For the text-containing cell, return its midpoint in [X, Y] coordinate format. 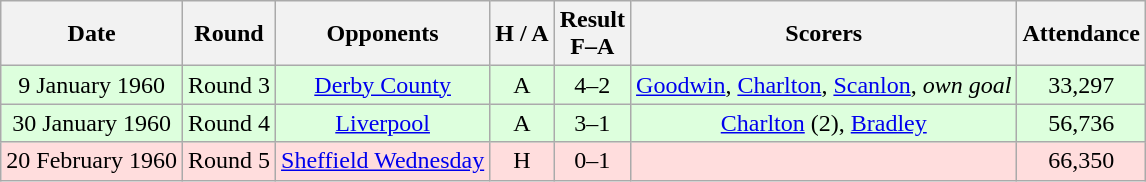
Round 4 [228, 123]
0–1 [592, 161]
20 February 1960 [92, 161]
4–2 [592, 85]
33,297 [1081, 85]
Round 3 [228, 85]
Round 5 [228, 161]
Sheffield Wednesday [383, 161]
Derby County [383, 85]
Goodwin, Charlton, Scanlon, own goal [824, 85]
Opponents [383, 34]
30 January 1960 [92, 123]
Date [92, 34]
Charlton (2), Bradley [824, 123]
9 January 1960 [92, 85]
66,350 [1081, 161]
Scorers [824, 34]
ResultF–A [592, 34]
H / A [522, 34]
H [522, 161]
Round [228, 34]
3–1 [592, 123]
56,736 [1081, 123]
Attendance [1081, 34]
Liverpool [383, 123]
